For the text-containing cell, return its midpoint in (X, Y) coordinate format. 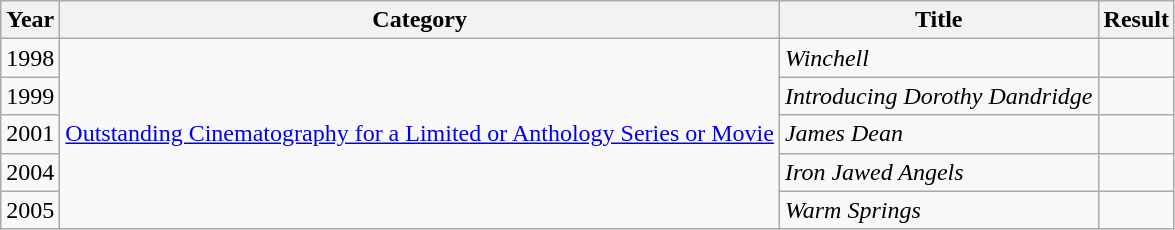
Category (420, 20)
Introducing Dorothy Dandridge (938, 96)
Winchell (938, 58)
Title (938, 20)
1998 (30, 58)
2004 (30, 172)
Result (1136, 20)
Warm Springs (938, 210)
2005 (30, 210)
2001 (30, 134)
Outstanding Cinematography for a Limited or Anthology Series or Movie (420, 134)
Year (30, 20)
Iron Jawed Angels (938, 172)
1999 (30, 96)
James Dean (938, 134)
